From the cell containing the given text, extract its center point as (X, Y) coordinate. 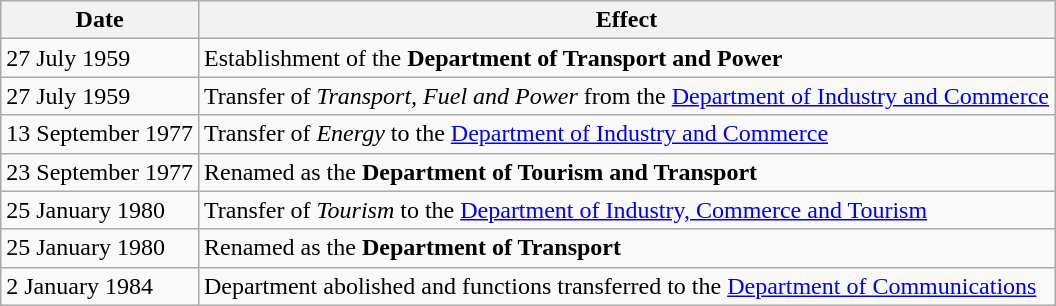
Establishment of the Department of Transport and Power (626, 58)
Transfer of Tourism to the Department of Industry, Commerce and Tourism (626, 210)
23 September 1977 (100, 172)
2 January 1984 (100, 286)
Effect (626, 20)
Transfer of Transport, Fuel and Power from the Department of Industry and Commerce (626, 96)
13 September 1977 (100, 134)
Renamed as the Department of Tourism and Transport (626, 172)
Transfer of Energy to the Department of Industry and Commerce (626, 134)
Date (100, 20)
Department abolished and functions transferred to the Department of Communications (626, 286)
Renamed as the Department of Transport (626, 248)
